Return the [x, y] coordinate for the center point of the cell that contains the specified text.  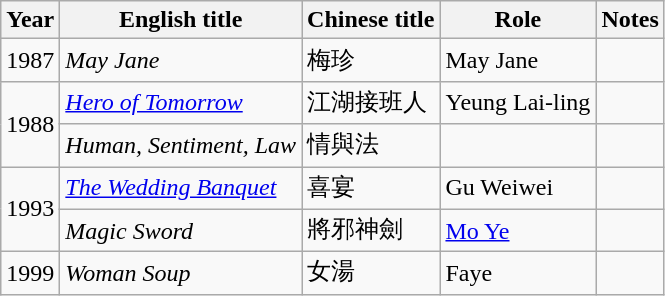
1999 [30, 274]
The Wedding Banquet [181, 188]
Notes [630, 20]
Gu Weiwei [518, 188]
梅珍 [371, 60]
Role [518, 20]
1987 [30, 60]
Chinese title [371, 20]
Yeung Lai-ling [518, 102]
Mo Ye [518, 230]
1993 [30, 208]
Woman Soup [181, 274]
喜宴 [371, 188]
1988 [30, 124]
Year [30, 20]
女湯 [371, 274]
江湖接班人 [371, 102]
Magic Sword [181, 230]
English title [181, 20]
將邪神劍 [371, 230]
Faye [518, 274]
Human, Sentiment, Law [181, 146]
情與法 [371, 146]
Hero of Tomorrow [181, 102]
